Find where the given text appears and provide that cell's center as [X, Y] coordinate. 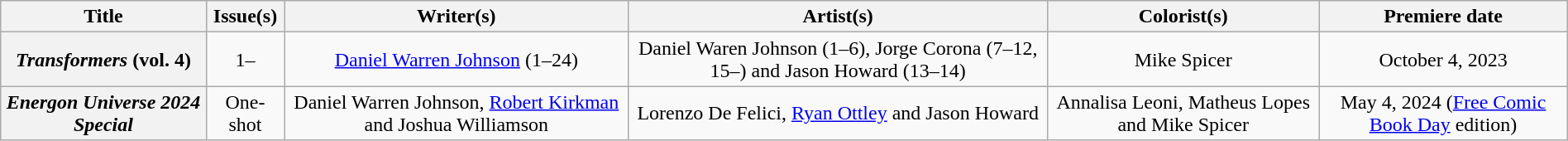
Mike Spicer [1183, 60]
Writer(s) [457, 17]
Colorist(s) [1183, 17]
May 4, 2024 (Free Comic Book Day edition) [1443, 113]
Daniel Warren Johnson, Robert Kirkman and Joshua Williamson [457, 113]
Title [103, 17]
Lorenzo De Felici, Ryan Ottley and Jason Howard [839, 113]
Daniel Warren Johnson (1–24) [457, 60]
One-shot [245, 113]
Issue(s) [245, 17]
1– [245, 60]
Premiere date [1443, 17]
Artist(s) [839, 17]
October 4, 2023 [1443, 60]
Daniel Waren Johnson (1–6), Jorge Corona (7–12, 15–) and Jason Howard (13–14) [839, 60]
Annalisa Leoni, Matheus Lopes and Mike Spicer [1183, 113]
Transformers (vol. 4) [103, 60]
Energon Universe 2024 Special [103, 113]
